Identify which cell holds the provided text, then report its (x, y) central coordinate. 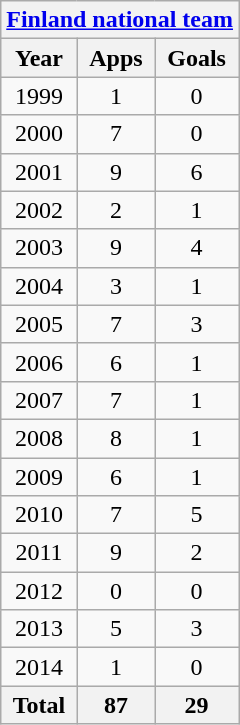
2000 (39, 134)
2010 (39, 515)
Apps (116, 58)
2008 (39, 438)
2001 (39, 172)
Total (39, 705)
2006 (39, 362)
2012 (39, 591)
Year (39, 58)
2003 (39, 248)
2009 (39, 477)
2011 (39, 553)
2004 (39, 286)
Goals (197, 58)
4 (197, 248)
8 (116, 438)
87 (116, 705)
2005 (39, 324)
2007 (39, 400)
Finland national team (120, 20)
29 (197, 705)
2002 (39, 210)
2013 (39, 629)
2014 (39, 667)
1999 (39, 96)
